Output the [x, y] coordinate of the center of the cell containing the given text.  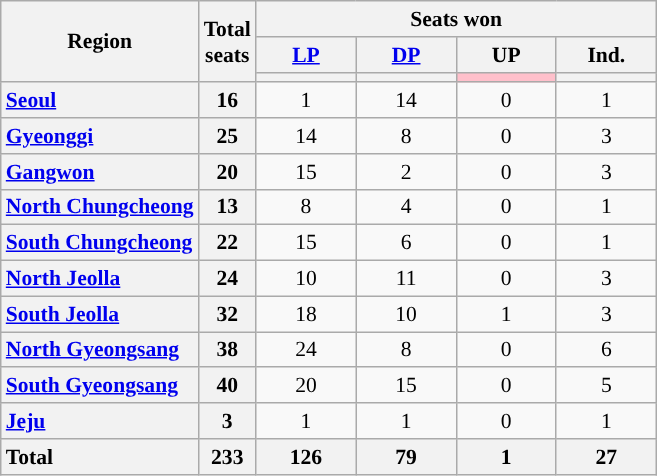
Ind. [606, 55]
North Gyeongsang [100, 350]
South Chungcheong [100, 243]
DP [406, 55]
Jeju [100, 421]
25 [228, 136]
Total [100, 457]
233 [228, 457]
5 [606, 386]
Gyeonggi [100, 136]
13 [228, 207]
11 [406, 279]
27 [606, 457]
32 [228, 314]
40 [228, 386]
18 [306, 314]
2 [406, 172]
South Jeolla [100, 314]
North Jeolla [100, 279]
4 [406, 207]
Gangwon [100, 172]
Totalseats [228, 42]
Seoul [100, 101]
22 [228, 243]
Region [100, 42]
LP [306, 55]
126 [306, 457]
North Chungcheong [100, 207]
UP [506, 55]
Seats won [456, 19]
79 [406, 457]
16 [228, 101]
38 [228, 350]
South Gyeongsang [100, 386]
